Scan for the cell matching the given text and deliver its [x, y] coordinate at center. 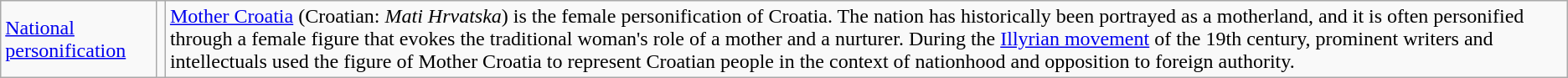
National personification [79, 39]
